Extract the (x, y) coordinate from the center of the cell holding the provided text.  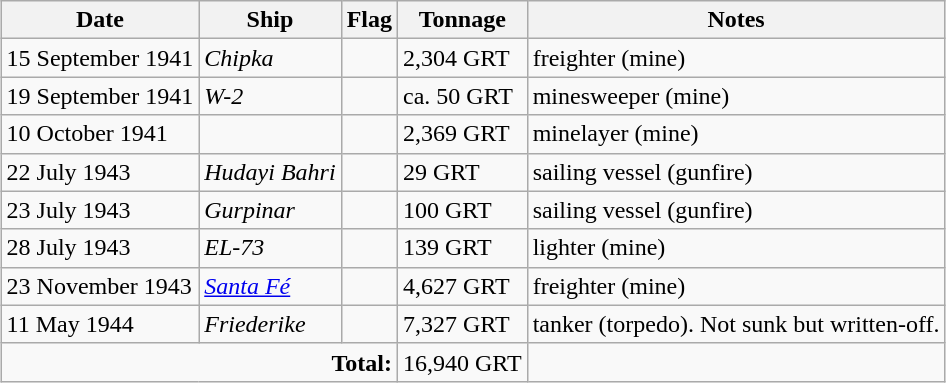
W-2 (270, 96)
23 July 1943 (100, 210)
minelayer (mine) (736, 134)
28 July 1943 (100, 248)
Total: (199, 362)
Santa Fé (270, 286)
Date (100, 20)
Hudayi Bahri (270, 172)
23 November 1943 (100, 286)
139 GRT (462, 248)
16,940 GRT (462, 362)
29 GRT (462, 172)
2,369 GRT (462, 134)
7,327 GRT (462, 324)
Notes (736, 20)
Ship (270, 20)
EL-73 (270, 248)
Chipka (270, 58)
tanker (torpedo). Not sunk but written-off. (736, 324)
ca. 50 GRT (462, 96)
Gurpinar (270, 210)
Tonnage (462, 20)
100 GRT (462, 210)
lighter (mine) (736, 248)
15 September 1941 (100, 58)
11 May 1944 (100, 324)
2,304 GRT (462, 58)
Flag (369, 20)
4,627 GRT (462, 286)
minesweeper (mine) (736, 96)
19 September 1941 (100, 96)
22 July 1943 (100, 172)
10 October 1941 (100, 134)
Friederike (270, 324)
